Scan for the cell matching the given text and deliver its [x, y] coordinate at center. 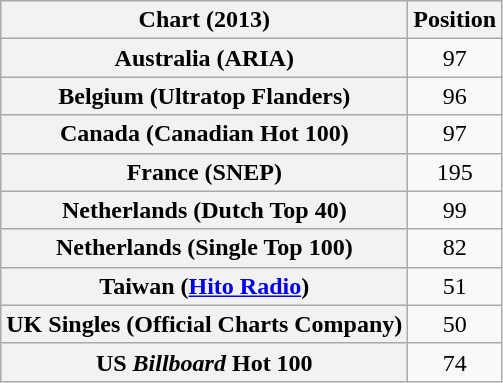
Netherlands (Single Top 100) [204, 248]
US Billboard Hot 100 [204, 362]
82 [455, 248]
France (SNEP) [204, 172]
Netherlands (Dutch Top 40) [204, 210]
51 [455, 286]
Position [455, 20]
Australia (ARIA) [204, 58]
Chart (2013) [204, 20]
50 [455, 324]
Canada (Canadian Hot 100) [204, 134]
Taiwan (Hito Radio) [204, 286]
UK Singles (Official Charts Company) [204, 324]
Belgium (Ultratop Flanders) [204, 96]
96 [455, 96]
99 [455, 210]
74 [455, 362]
195 [455, 172]
